Pinpoint the cell where the given text exists, returning its (X, Y) midpoint coordinate. 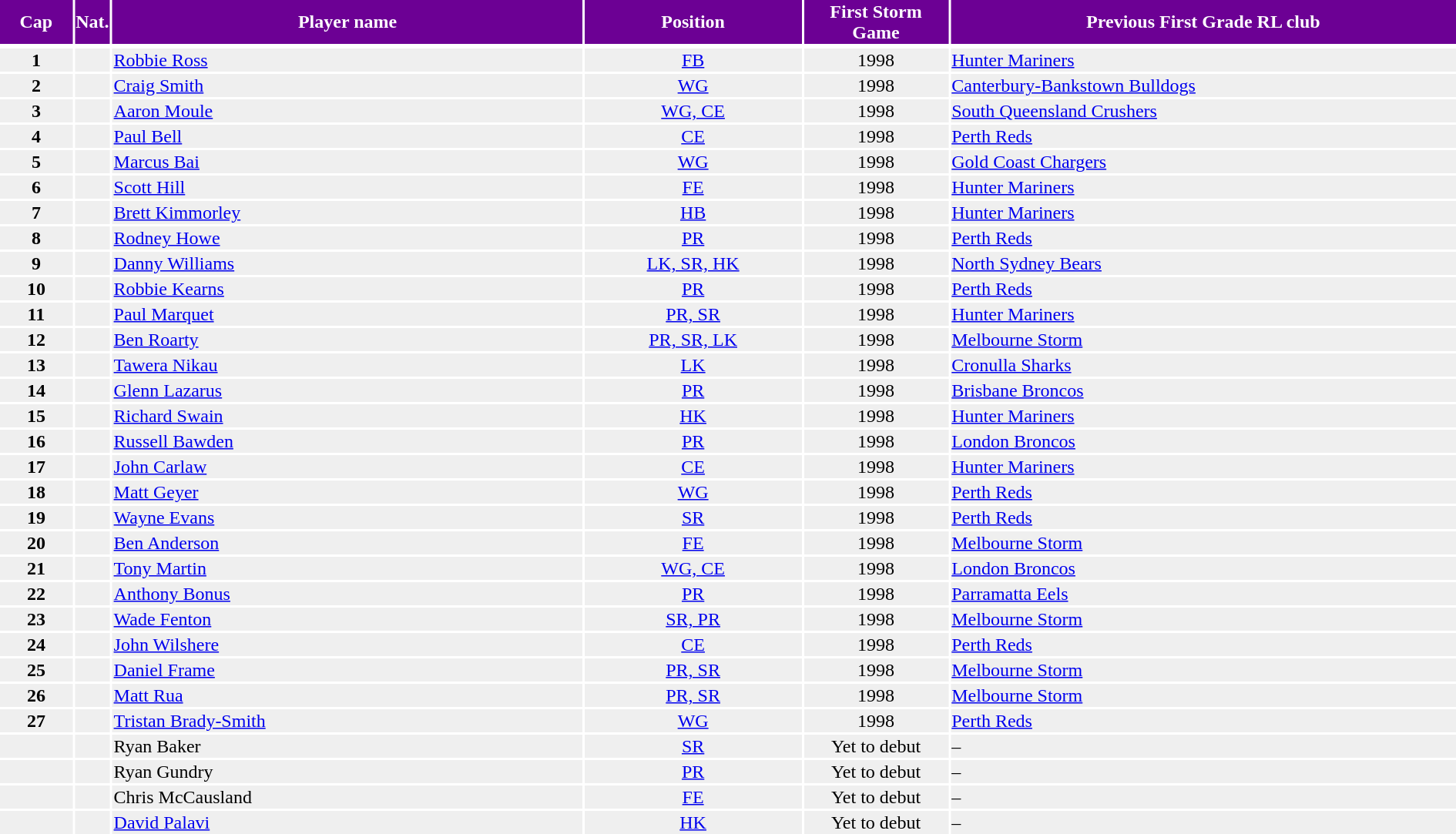
Canterbury-Bankstown Bulldogs (1203, 85)
13 (36, 365)
3 (36, 111)
Glenn Lazarus (347, 390)
Brett Kimmorley (347, 213)
Richard Swain (347, 416)
19 (36, 517)
22 (36, 594)
18 (36, 492)
Aaron Moule (347, 111)
PR, SR, LK (693, 340)
Cap (36, 22)
16 (36, 441)
10 (36, 289)
23 (36, 619)
Tony Martin (347, 568)
Position (693, 22)
Gold Coast Chargers (1203, 162)
1 (36, 60)
Parramatta Eels (1203, 594)
Rodney Howe (347, 238)
Brisbane Broncos (1203, 390)
Anthony Bonus (347, 594)
Robbie Ross (347, 60)
Ryan Gundry (347, 772)
South Queensland Crushers (1203, 111)
Previous First Grade RL club (1203, 22)
9 (36, 263)
Russell Bawden (347, 441)
2 (36, 85)
North Sydney Bears (1203, 263)
Matt Rua (347, 695)
25 (36, 670)
Ben Roarty (347, 340)
Robbie Kearns (347, 289)
17 (36, 467)
Matt Geyer (347, 492)
7 (36, 213)
John Carlaw (347, 467)
Ben Anderson (347, 543)
15 (36, 416)
12 (36, 340)
Ryan Baker (347, 746)
21 (36, 568)
HB (693, 213)
SR, PR (693, 619)
FB (693, 60)
Tristan Brady-Smith (347, 721)
8 (36, 238)
LK (693, 365)
5 (36, 162)
14 (36, 390)
Cronulla Sharks (1203, 365)
Craig Smith (347, 85)
20 (36, 543)
27 (36, 721)
4 (36, 136)
6 (36, 187)
Chris McCausland (347, 797)
Wayne Evans (347, 517)
LK, SR, HK (693, 263)
Marcus Bai (347, 162)
11 (36, 314)
Daniel Frame (347, 670)
Wade Fenton (347, 619)
Paul Marquet (347, 314)
Nat. (92, 22)
Paul Bell (347, 136)
Danny Williams (347, 263)
Scott Hill (347, 187)
26 (36, 695)
Tawera Nikau (347, 365)
First Storm Game (876, 22)
David Palavi (347, 822)
Player name (347, 22)
24 (36, 645)
John Wilshere (347, 645)
